Identify which cell holds the provided text, then report its (x, y) central coordinate. 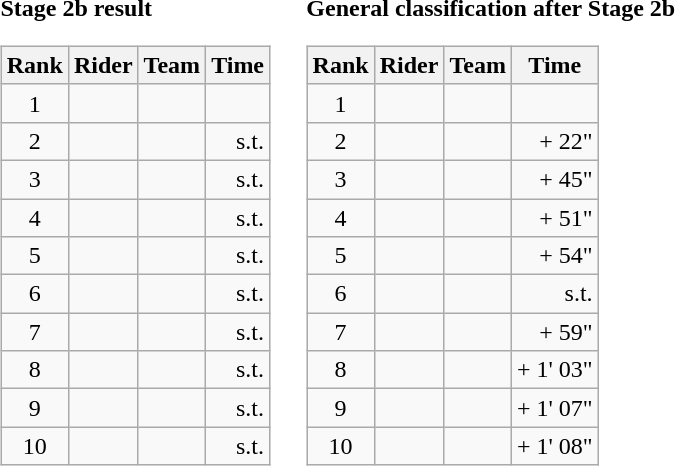
+ 1' 03" (554, 370)
+ 51" (554, 217)
+ 22" (554, 141)
+ 59" (554, 332)
+ 45" (554, 179)
+ 54" (554, 256)
+ 1' 07" (554, 408)
+ 1' 08" (554, 446)
